Search for the cell housing the specified text and yield its [X, Y] center coordinate. 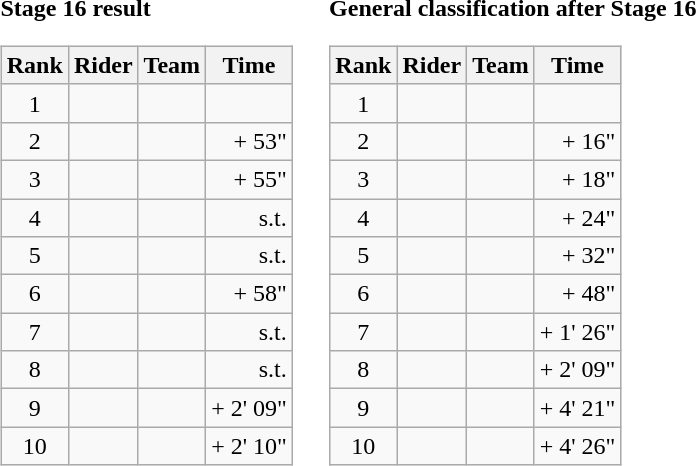
+ 2' 10" [250, 446]
+ 16" [578, 141]
+ 1' 26" [578, 332]
+ 53" [250, 141]
+ 55" [250, 179]
+ 4' 26" [578, 446]
+ 58" [250, 294]
+ 18" [578, 179]
+ 48" [578, 294]
+ 4' 21" [578, 408]
+ 32" [578, 256]
+ 24" [578, 217]
